Locate the cell with the specified text and output its (x, y) center coordinate. 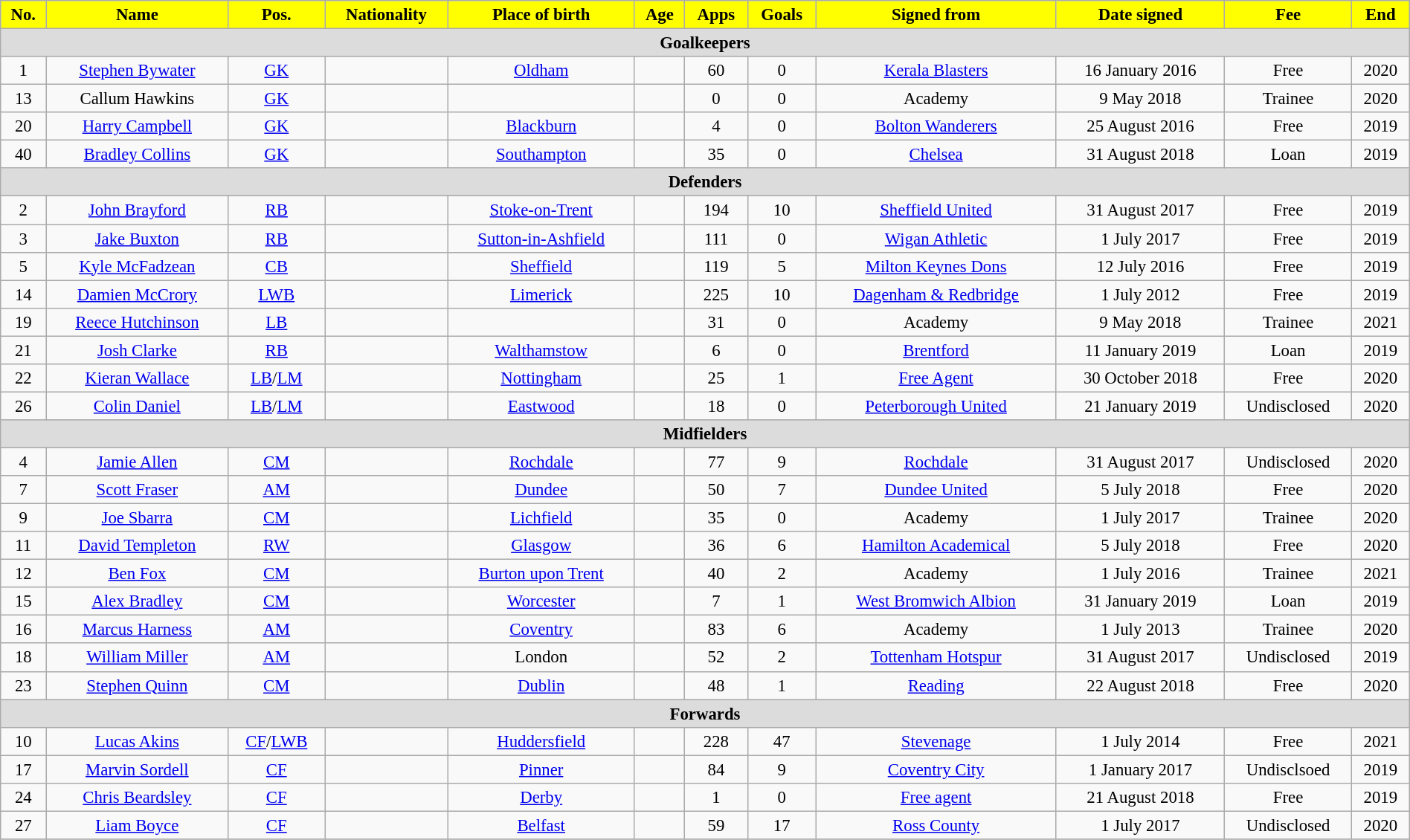
Tottenham Hotspur (936, 658)
84 (717, 769)
11 (24, 546)
27 (24, 825)
Nationality (387, 15)
CB (277, 266)
Callum Hawkins (137, 99)
31 August 2018 (1141, 155)
Josh Clarke (137, 350)
11 January 2019 (1141, 350)
Coventry City (936, 769)
25 August 2016 (1141, 126)
21 January 2019 (1141, 406)
83 (717, 630)
Undisclsoed (1288, 769)
Reece Hutchinson (137, 322)
Eastwood (541, 406)
Marvin Sordell (137, 769)
Goals (782, 15)
22 (24, 378)
1 July 2014 (1141, 741)
47 (782, 741)
Place of birth (541, 15)
CF/LWB (277, 741)
Worcester (541, 601)
111 (717, 239)
36 (717, 546)
Limerick (541, 294)
Ross County (936, 825)
Dundee (541, 490)
Peterborough United (936, 406)
RW (277, 546)
Sheffield United (936, 210)
59 (717, 825)
Free Agent (936, 378)
Walthamstow (541, 350)
31 (717, 322)
Alex Bradley (137, 601)
LB (277, 322)
1 July 2012 (1141, 294)
194 (717, 210)
Midfielders (705, 434)
48 (717, 685)
Free agent (936, 798)
David Templeton (137, 546)
Liam Boyce (137, 825)
Southampton (541, 155)
12 July 2016 (1141, 266)
Bolton Wanderers (936, 126)
Dundee United (936, 490)
Kieran Wallace (137, 378)
No. (24, 15)
Chris Beardsley (137, 798)
Derby (541, 798)
Milton Keynes Dons (936, 266)
Oldham (541, 71)
Jake Buxton (137, 239)
Harry Campbell (137, 126)
19 (24, 322)
50 (717, 490)
Ben Fox (137, 574)
1 July 2016 (1141, 574)
Joe Sbarra (137, 518)
LWB (277, 294)
Sutton-in-Ashfield (541, 239)
Lichfield (541, 518)
228 (717, 741)
William Miller (137, 658)
End (1380, 15)
Stoke-on-Trent (541, 210)
Hamilton Academical (936, 546)
Marcus Harness (137, 630)
31 January 2019 (1141, 601)
Stevenage (936, 741)
Coventry (541, 630)
77 (717, 462)
Dagenham & Redbridge (936, 294)
16 January 2016 (1141, 71)
16 (24, 630)
Stephen Quinn (137, 685)
London (541, 658)
13 (24, 99)
Huddersfield (541, 741)
Colin Daniel (137, 406)
Name (137, 15)
12 (24, 574)
Brentford (936, 350)
15 (24, 601)
26 (24, 406)
21 August 2018 (1141, 798)
Age (659, 15)
23 (24, 685)
Wigan Athletic (936, 239)
Kerala Blasters (936, 71)
30 October 2018 (1141, 378)
Reading (936, 685)
1 July 2013 (1141, 630)
Signed from (936, 15)
Date signed (1141, 15)
21 (24, 350)
1 January 2017 (1141, 769)
52 (717, 658)
Kyle McFadzean (137, 266)
Scott Fraser (137, 490)
Blackburn (541, 126)
Fee (1288, 15)
25 (717, 378)
Dublin (541, 685)
20 (24, 126)
Lucas Akins (137, 741)
3 (24, 239)
Nottingham (541, 378)
Damien McCrory (137, 294)
Pos. (277, 15)
Apps (717, 15)
Burton upon Trent (541, 574)
225 (717, 294)
24 (24, 798)
119 (717, 266)
Forwards (705, 714)
West Bromwich Albion (936, 601)
Goalkeepers (705, 43)
Defenders (705, 182)
Stephen Bywater (137, 71)
Sheffield (541, 266)
Glasgow (541, 546)
14 (24, 294)
Jamie Allen (137, 462)
Belfast (541, 825)
Bradley Collins (137, 155)
Chelsea (936, 155)
Pinner (541, 769)
John Brayford (137, 210)
60 (717, 71)
22 August 2018 (1141, 685)
